Locate the cell with the specified text and output its [x, y] center coordinate. 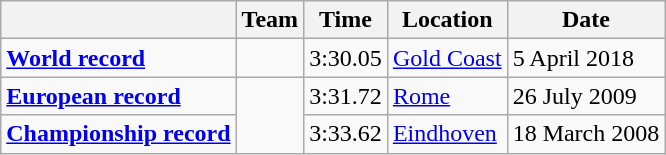
26 July 2009 [586, 96]
3:33.62 [346, 134]
18 March 2008 [586, 134]
Rome [447, 96]
Eindhoven [447, 134]
Date [586, 20]
Location [447, 20]
5 April 2018 [586, 58]
3:31.72 [346, 96]
Time [346, 20]
Team [270, 20]
European record [118, 96]
3:30.05 [346, 58]
World record [118, 58]
Gold Coast [447, 58]
Championship record [118, 134]
